Pinpoint the cell where the given text exists, returning its [X, Y] midpoint coordinate. 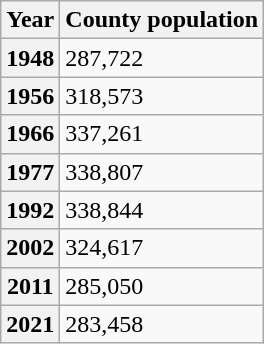
2011 [30, 286]
1977 [30, 172]
324,617 [162, 248]
283,458 [162, 324]
287,722 [162, 58]
1966 [30, 134]
2021 [30, 324]
1956 [30, 96]
338,844 [162, 210]
285,050 [162, 286]
2002 [30, 248]
1992 [30, 210]
337,261 [162, 134]
Year [30, 20]
318,573 [162, 96]
County population [162, 20]
1948 [30, 58]
338,807 [162, 172]
